For the text-containing cell, return its midpoint in [x, y] coordinate format. 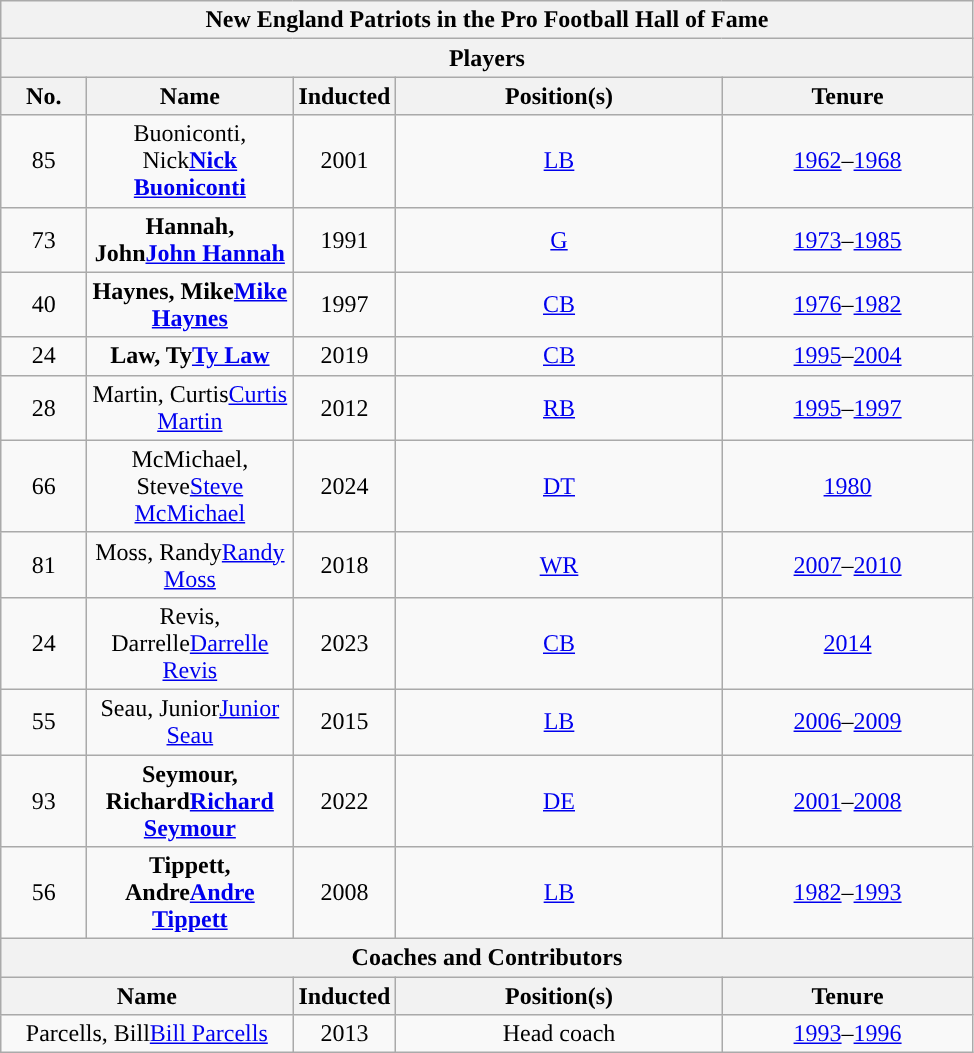
McMichael, SteveSteve McMichael [190, 486]
2022 [344, 800]
85 [44, 161]
Haynes, MikeMike Haynes [190, 304]
Tippett, AndreAndre Tippett [190, 893]
40 [44, 304]
93 [44, 800]
2001 [344, 161]
Buoniconti, NickNick Buoniconti [190, 161]
Hannah, JohnJohn Hannah [190, 240]
DE [559, 800]
New England Patriots in the Pro Football Hall of Fame [487, 20]
Coaches and Contributors [487, 958]
2023 [344, 643]
Moss, RandyRandy Moss [190, 564]
66 [44, 486]
1993–1996 [848, 1034]
Martin, CurtisCurtis Martin [190, 408]
Revis, DarrelleDarrelle Revis [190, 643]
WR [559, 564]
Seau, JuniorJunior Seau [190, 722]
81 [44, 564]
Law, TyTy Law [190, 356]
Seymour, RichardRichard Seymour [190, 800]
2001–2008 [848, 800]
1991 [344, 240]
No. [44, 96]
73 [44, 240]
2007–2010 [848, 564]
Players [487, 58]
1962–1968 [848, 161]
DT [559, 486]
RB [559, 408]
2006–2009 [848, 722]
2008 [344, 893]
1976–1982 [848, 304]
1995–2004 [848, 356]
Parcells, BillBill Parcells [147, 1034]
2019 [344, 356]
2014 [848, 643]
56 [44, 893]
Head coach [559, 1034]
1995–1997 [848, 408]
55 [44, 722]
1973–1985 [848, 240]
2018 [344, 564]
1980 [848, 486]
28 [44, 408]
1982–1993 [848, 893]
1997 [344, 304]
2013 [344, 1034]
2012 [344, 408]
2015 [344, 722]
G [559, 240]
2024 [344, 486]
